Search for the cell housing the specified text and yield its (x, y) center coordinate. 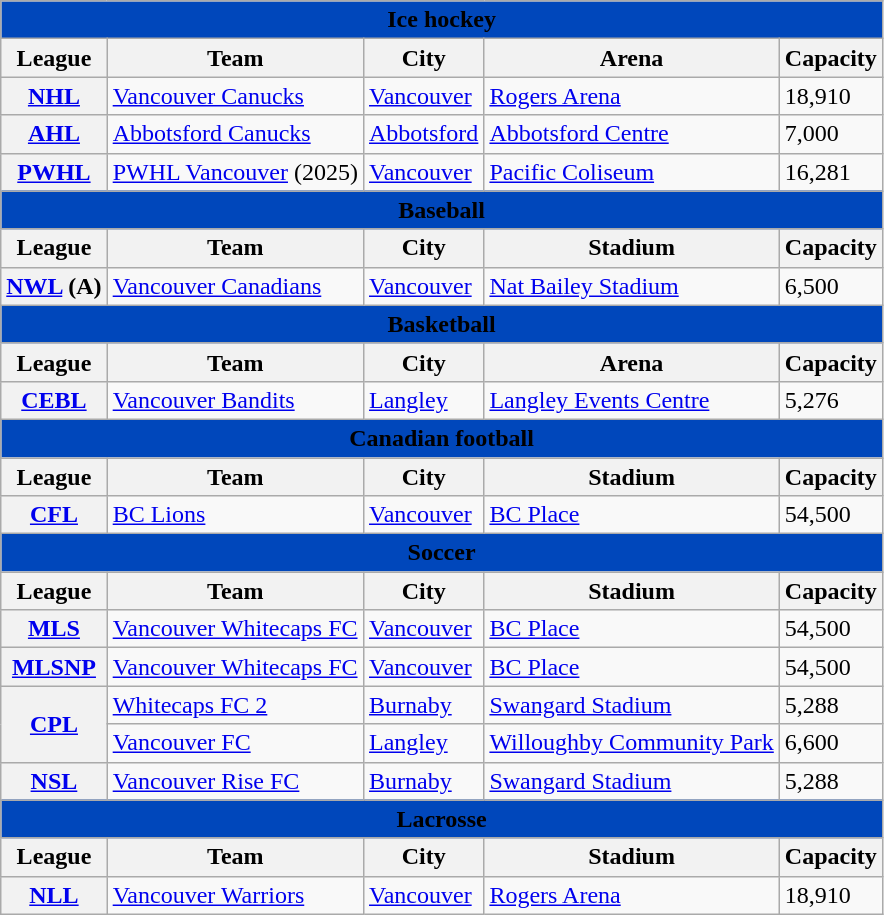
NSL (54, 781)
Vancouver Warriors (235, 895)
CFL (54, 515)
5,276 (830, 400)
PWHL Vancouver (2025) (235, 172)
Pacific Coliseum (632, 172)
Langley Events Centre (632, 400)
NWL (A) (54, 286)
Baseball (442, 210)
6,500 (830, 286)
PWHL (54, 172)
AHL (54, 134)
NHL (54, 96)
Ice hockey (442, 20)
Whitecaps FC 2 (235, 705)
Abbotsford Canucks (235, 134)
MLSNP (54, 667)
Vancouver FC (235, 743)
Lacrosse (442, 819)
Vancouver Rise FC (235, 781)
16,281 (830, 172)
CEBL (54, 400)
Abbotsford Centre (632, 134)
MLS (54, 629)
Nat Bailey Stadium (632, 286)
Vancouver Canadians (235, 286)
Willoughby Community Park (632, 743)
NLL (54, 895)
6,600 (830, 743)
Abbotsford (423, 134)
Vancouver Bandits (235, 400)
CPL (54, 724)
Basketball (442, 324)
Soccer (442, 553)
7,000 (830, 134)
Canadian football (442, 438)
BC Lions (235, 515)
Vancouver Canucks (235, 96)
